Return the (X, Y) coordinate for the center point of the cell that contains the specified text.  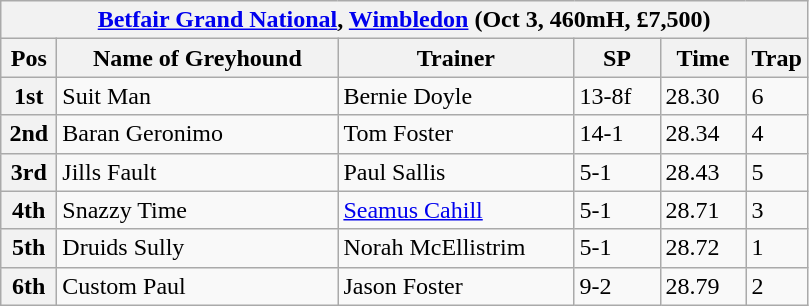
13-8f (617, 96)
5 (776, 172)
Trainer (456, 58)
28.72 (703, 248)
Suit Man (198, 96)
28.79 (703, 286)
4th (29, 210)
5th (29, 248)
1 (776, 248)
Trap (776, 58)
2 (776, 286)
Pos (29, 58)
28.30 (703, 96)
Paul Sallis (456, 172)
Druids Sully (198, 248)
Jason Foster (456, 286)
28.43 (703, 172)
28.71 (703, 210)
Seamus Cahill (456, 210)
1st (29, 96)
3 (776, 210)
Baran Geronimo (198, 134)
6 (776, 96)
Norah McEllistrim (456, 248)
3rd (29, 172)
2nd (29, 134)
4 (776, 134)
Bernie Doyle (456, 96)
28.34 (703, 134)
6th (29, 286)
Tom Foster (456, 134)
9-2 (617, 286)
Jills Fault (198, 172)
Name of Greyhound (198, 58)
SP (617, 58)
Time (703, 58)
Snazzy Time (198, 210)
Betfair Grand National, Wimbledon (Oct 3, 460mH, £7,500) (404, 20)
14-1 (617, 134)
Custom Paul (198, 286)
